Pinpoint the cell where the given text exists, returning its (X, Y) midpoint coordinate. 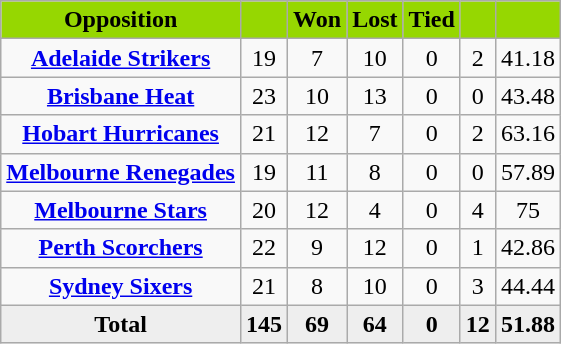
64 (375, 324)
43.48 (528, 96)
Tied (432, 20)
Melbourne Renegades (121, 172)
Brisbane Heat (121, 96)
22 (264, 248)
51.88 (528, 324)
20 (264, 210)
Hobart Hurricanes (121, 134)
Total (121, 324)
Opposition (121, 20)
9 (318, 248)
3 (478, 286)
44.44 (528, 286)
41.18 (528, 58)
Lost (375, 20)
1 (478, 248)
57.89 (528, 172)
69 (318, 324)
Won (318, 20)
Sydney Sixers (121, 286)
13 (375, 96)
Adelaide Strikers (121, 58)
Melbourne Stars (121, 210)
42.86 (528, 248)
63.16 (528, 134)
23 (264, 96)
145 (264, 324)
75 (528, 210)
11 (318, 172)
Perth Scorchers (121, 248)
